Scan for the cell matching the given text and deliver its (X, Y) coordinate at center. 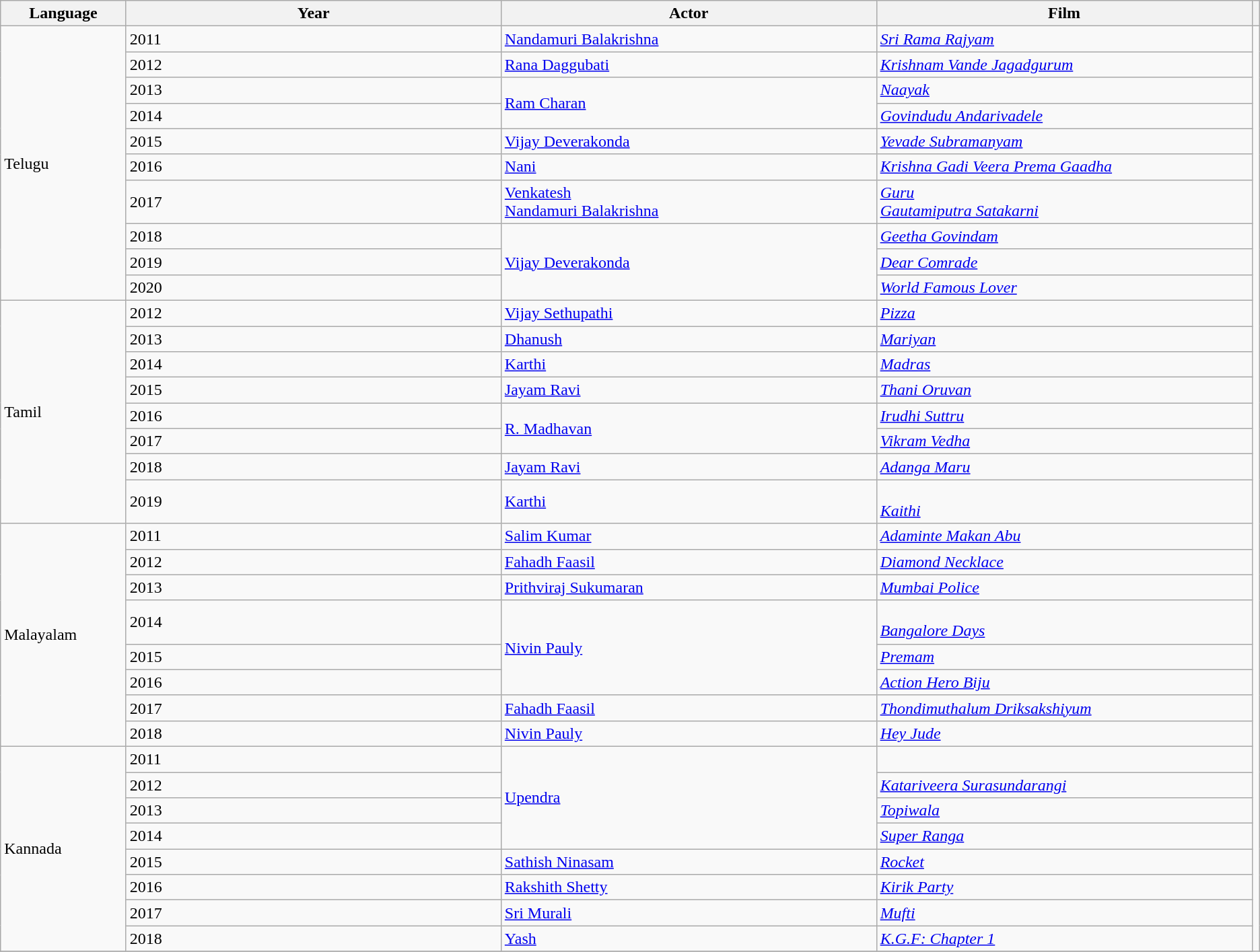
Thondimuthalum Driksakshiyum (1064, 708)
Naayak (1064, 90)
Upendra (689, 797)
Yevade Subramanyam (1064, 141)
Madras (1064, 365)
Geetha Govindam (1064, 236)
Govindudu Andarivadele (1064, 116)
Vijay Sethupathi (689, 313)
Venkatesh Nandamuri Balakrishna (689, 202)
Malayalam (63, 635)
Sri Rama Rajyam (1064, 39)
Super Ranga (1064, 836)
Katariveera Surasundarangi (1064, 785)
Film (1064, 13)
Thani Oruvan (1064, 390)
Language (63, 13)
Irudhi Suttru (1064, 416)
K.G.F: Chapter 1 (1064, 939)
Tamil (63, 412)
Rana Daggubati (689, 65)
Rocket (1064, 862)
Prithviraj Sukumaran (689, 587)
Kannada (63, 848)
Yash (689, 939)
Bangalore Days (1064, 622)
Ram Charan (689, 103)
Pizza (1064, 313)
Sathish Ninasam (689, 862)
Hey Jude (1064, 733)
Krishnam Vande Jagadgurum (1064, 65)
World Famous Lover (1064, 287)
Nani (689, 167)
Premam (1064, 657)
Kaithi (1064, 502)
Kirik Party (1064, 887)
Mariyan (1064, 338)
Adaminte Makan Abu (1064, 536)
Year (314, 13)
GuruGautamiputra Satakarni (1064, 202)
Mumbai Police (1064, 587)
2020 (314, 287)
Topiwala (1064, 811)
Vikram Vedha (1064, 441)
Salim Kumar (689, 536)
Dear Comrade (1064, 262)
Action Hero Biju (1064, 682)
Telugu (63, 163)
Actor (689, 13)
Mufti (1064, 913)
Dhanush (689, 338)
Adanga Maru (1064, 467)
Krishna Gadi Veera Prema Gaadha (1064, 167)
Rakshith Shetty (689, 887)
Nandamuri Balakrishna (689, 39)
Diamond Necklace (1064, 562)
Sri Murali (689, 913)
R. Madhavan (689, 429)
